Search for the cell housing the specified text and yield its (X, Y) center coordinate. 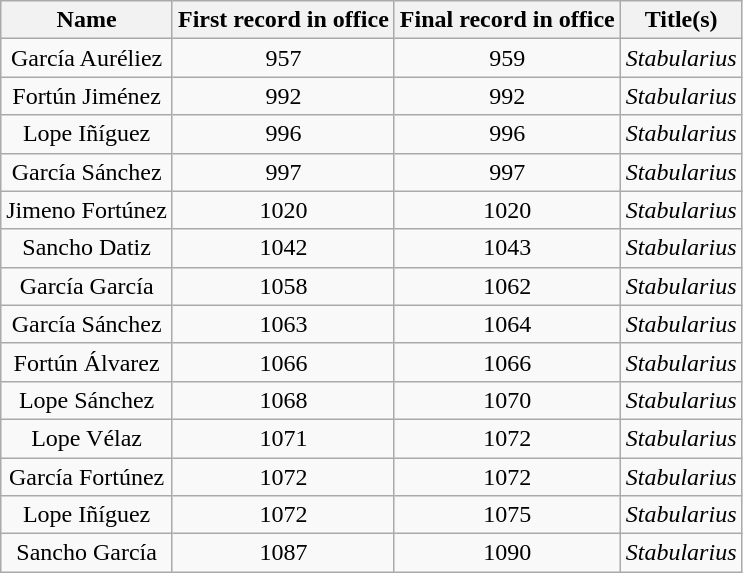
García García (87, 286)
1087 (283, 553)
Jimeno Fortúnez (87, 210)
García Fortúnez (87, 477)
Name (87, 20)
1070 (507, 400)
1068 (283, 400)
1064 (507, 324)
957 (283, 58)
1090 (507, 553)
Lope Vélaz (87, 438)
Fortún Jiménez (87, 96)
1063 (283, 324)
García Auréliez (87, 58)
Lope Sánchez (87, 400)
Sancho García (87, 553)
First record in office (283, 20)
1058 (283, 286)
Title(s) (681, 20)
Fortún Álvarez (87, 362)
1042 (283, 248)
1075 (507, 515)
Sancho Datiz (87, 248)
959 (507, 58)
1043 (507, 248)
1062 (507, 286)
1071 (283, 438)
Final record in office (507, 20)
